From the cell containing the given text, extract its center point as [X, Y] coordinate. 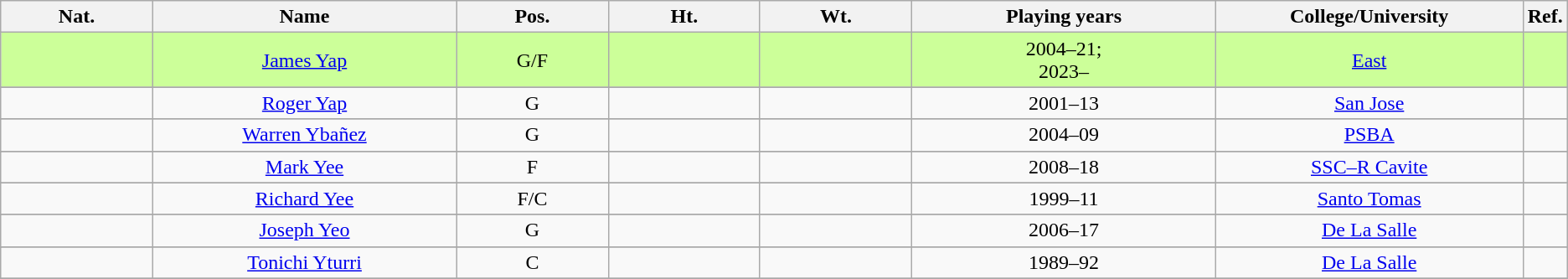
PSBA [1369, 135]
Name [304, 17]
1999–11 [1064, 199]
SSC–R Cavite [1369, 167]
F [533, 167]
Ref. [1545, 17]
Roger Yap [304, 103]
Pos. [533, 17]
Warren Ybañez [304, 135]
James Yap [304, 60]
Tonichi Yturri [304, 262]
Santo Tomas [1369, 199]
Wt. [836, 17]
C [533, 262]
Mark Yee [304, 167]
Nat. [77, 17]
2006–17 [1064, 230]
College/University [1369, 17]
2001–13 [1064, 103]
Joseph Yeo [304, 230]
G/F [533, 60]
San Jose [1369, 103]
2004–21;2023– [1064, 60]
1989–92 [1064, 262]
Richard Yee [304, 199]
F/C [533, 199]
Ht. [683, 17]
2008–18 [1064, 167]
Playing years [1064, 17]
East [1369, 60]
2004–09 [1064, 135]
